Search for the cell housing the specified text and yield its (x, y) center coordinate. 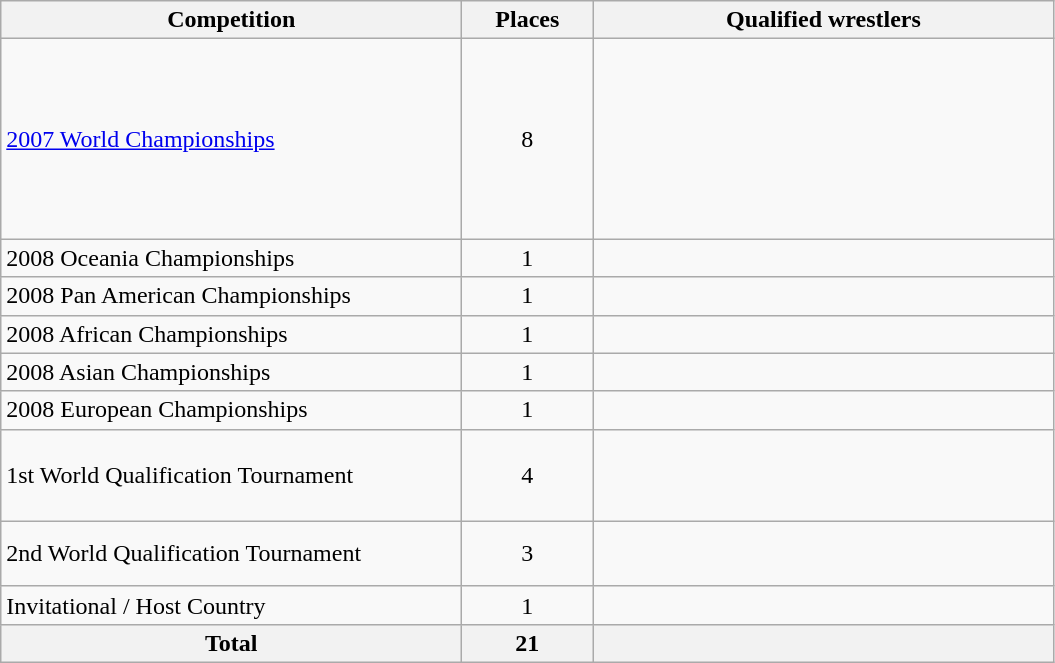
Places (528, 20)
2008 African Championships (232, 334)
Competition (232, 20)
21 (528, 643)
Invitational / Host Country (232, 605)
4 (528, 475)
Total (232, 643)
2007 World Championships (232, 139)
2008 Pan American Championships (232, 296)
2008 European Championships (232, 410)
2nd World Qualification Tournament (232, 554)
2008 Asian Championships (232, 372)
Qualified wrestlers (824, 20)
2008 Oceania Championships (232, 258)
1st World Qualification Tournament (232, 475)
3 (528, 554)
8 (528, 139)
